Determine the (x, y) coordinate at the center of the cell enclosing the given text.  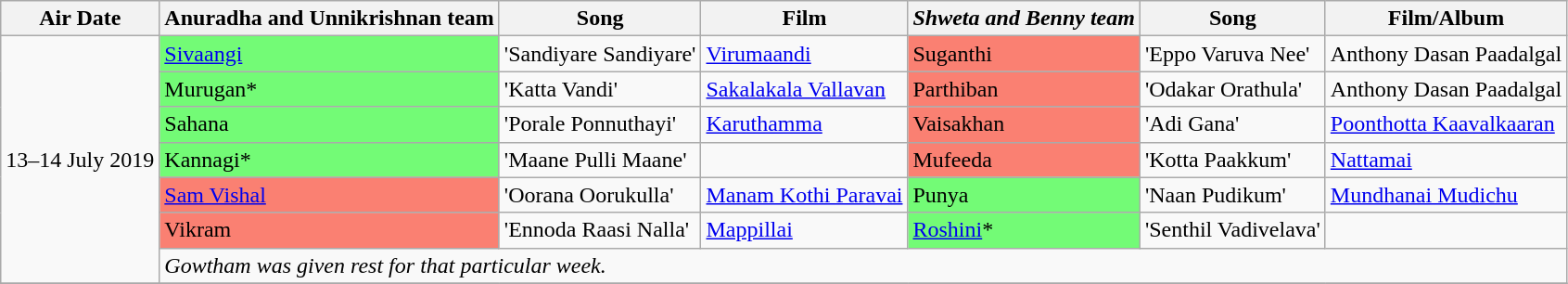
Anuradha and Unnikrishnan team (330, 19)
Sakalakala Vallavan (805, 89)
Gowtham was given rest for that particular week. (863, 265)
Mufeeda (1024, 160)
'Oorana Oorukulla' (600, 195)
'Ennoda Raasi Nalla' (600, 230)
Murugan* (330, 89)
Mundhanai Mudichu (1446, 195)
Parthiban (1024, 89)
Sam Vishal (330, 195)
Sivaangi (330, 54)
'Kotta Paakkum' (1232, 160)
'Sandiyare Sandiyare' (600, 54)
Virumaandi (805, 54)
'Adi Gana' (1232, 124)
Mappillai (805, 230)
13–14 July 2019 (80, 160)
Roshini* (1024, 230)
Vikram (330, 230)
Kannagi* (330, 160)
'Odakar Orathula' (1232, 89)
'Eppo Varuva Nee' (1232, 54)
Film/Album (1446, 19)
'Senthil Vadivelava' (1232, 230)
Poonthotta Kaavalkaaran (1446, 124)
Nattamai (1446, 160)
Punya (1024, 195)
'Porale Ponnuthayi' (600, 124)
Film (805, 19)
Shweta and Benny team (1024, 19)
Sahana (330, 124)
Suganthi (1024, 54)
Air Date (80, 19)
'Naan Pudikum' (1232, 195)
Manam Kothi Paravai (805, 195)
Karuthamma (805, 124)
'Maane Pulli Maane' (600, 160)
Vaisakhan (1024, 124)
'Katta Vandi' (600, 89)
